Provide the (x, y) coordinate of the cell's center where the given text is located.  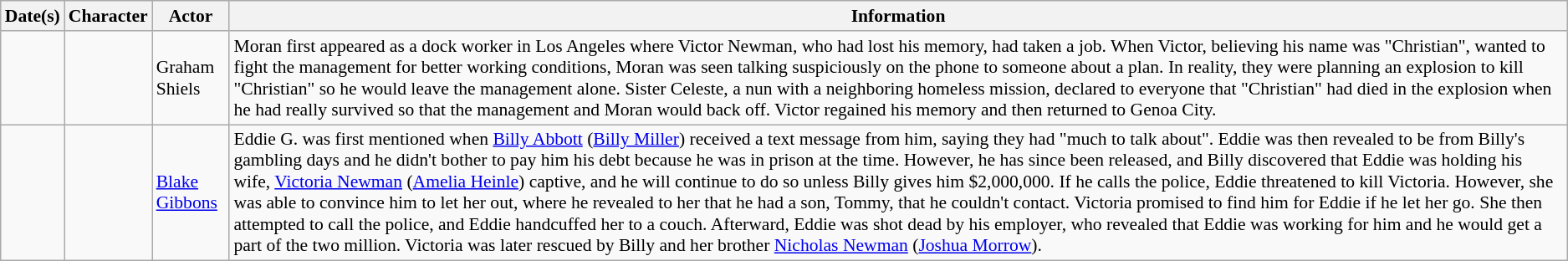
Date(s) (33, 16)
Information (898, 16)
Blake Gibbons (191, 192)
Graham Shiels (191, 78)
Actor (191, 16)
Character (109, 16)
